Identify which cell holds the provided text, then report its (X, Y) central coordinate. 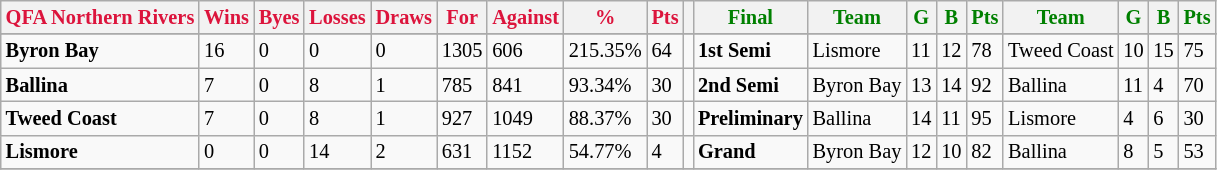
2 (404, 152)
927 (462, 118)
% (606, 17)
1049 (526, 118)
88.37% (606, 118)
QFA Northern Rivers (100, 17)
Final (750, 17)
Byes (279, 17)
Grand (750, 152)
92 (984, 85)
70 (1198, 85)
6 (1164, 118)
16 (226, 51)
Draws (404, 17)
Preliminary (750, 118)
75 (1198, 51)
Wins (226, 17)
1152 (526, 152)
215.35% (606, 51)
606 (526, 51)
93.34% (606, 85)
1st Semi (750, 51)
95 (984, 118)
Against (526, 17)
Losses (337, 17)
For (462, 17)
2nd Semi (750, 85)
1305 (462, 51)
15 (1164, 51)
631 (462, 152)
785 (462, 85)
53 (1198, 152)
5 (1164, 152)
82 (984, 152)
13 (921, 85)
78 (984, 51)
54.77% (606, 152)
64 (666, 51)
841 (526, 85)
